Determine the [x, y] coordinate at the center of the cell enclosing the given text.  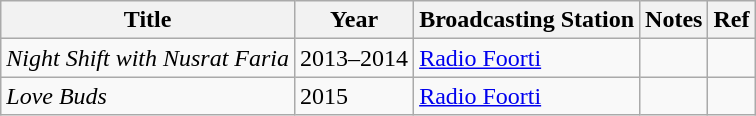
Year [354, 20]
Notes [674, 20]
2013–2014 [354, 58]
Broadcasting Station [527, 20]
Love Buds [148, 96]
Ref [732, 20]
2015 [354, 96]
Title [148, 20]
Night Shift with Nusrat Faria [148, 58]
